Output the [x, y] coordinate of the center of the cell containing the given text.  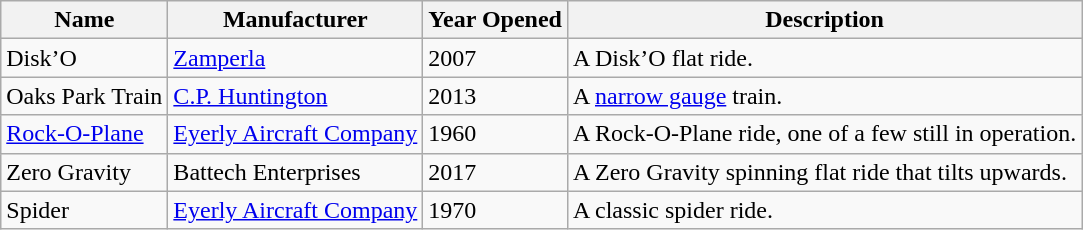
Manufacturer [296, 20]
Rock-O-Plane [84, 134]
Name [84, 20]
2007 [496, 58]
Spider [84, 210]
1970 [496, 210]
Zamperla [296, 58]
A Zero Gravity spinning flat ride that tilts upwards. [824, 172]
Zero Gravity [84, 172]
2017 [496, 172]
A narrow gauge train. [824, 96]
Oaks Park Train [84, 96]
C.P. Huntington [296, 96]
A classic spider ride. [824, 210]
Year Opened [496, 20]
Description [824, 20]
Battech Enterprises [296, 172]
A Disk’O flat ride. [824, 58]
Disk’O [84, 58]
1960 [496, 134]
2013 [496, 96]
A Rock-O-Plane ride, one of a few still in operation. [824, 134]
